For the text-containing cell, return its midpoint in [X, Y] coordinate format. 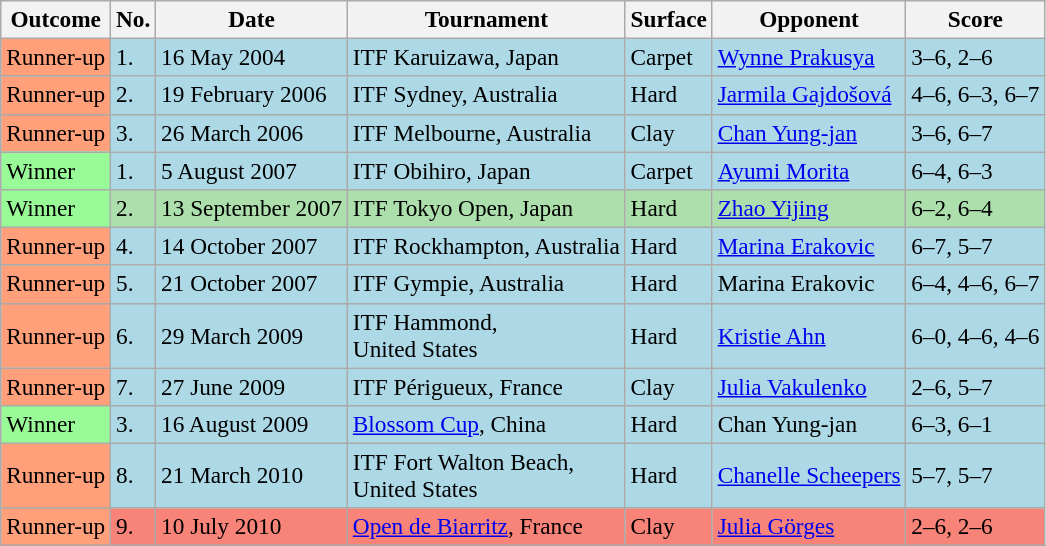
29 March 2009 [252, 336]
4. [134, 246]
8. [134, 476]
5. [134, 284]
No. [134, 19]
Zhao Yijing [809, 208]
5–7, 5–7 [976, 476]
ITF Sydney, Australia [486, 95]
ITF Melbourne, Australia [486, 133]
3–6, 6–7 [976, 133]
ITF Tokyo Open, Japan [486, 208]
9. [134, 527]
Julia Görges [809, 527]
4–6, 6–3, 6–7 [976, 95]
6–2, 6–4 [976, 208]
Open de Biarritz, France [486, 527]
Opponent [809, 19]
Julia Vakulenko [809, 386]
6–0, 4–6, 4–6 [976, 336]
Outcome [56, 19]
16 August 2009 [252, 424]
Date [252, 19]
Kristie Ahn [809, 336]
6–4, 4–6, 6–7 [976, 284]
7. [134, 386]
Score [976, 19]
10 July 2010 [252, 527]
Tournament [486, 19]
ITF Hammond, United States [486, 336]
6. [134, 336]
26 March 2006 [252, 133]
ITF Périgueux, France [486, 386]
27 June 2009 [252, 386]
6–3, 6–1 [976, 424]
14 October 2007 [252, 246]
ITF Rockhampton, Australia [486, 246]
Ayumi Morita [809, 170]
ITF Gympie, Australia [486, 284]
5 August 2007 [252, 170]
Jarmila Gajdošová [809, 95]
Chanelle Scheepers [809, 476]
3–6, 2–6 [976, 57]
ITF Obihiro, Japan [486, 170]
21 October 2007 [252, 284]
6–7, 5–7 [976, 246]
19 February 2006 [252, 95]
2–6, 2–6 [976, 527]
13 September 2007 [252, 208]
21 March 2010 [252, 476]
2–6, 5–7 [976, 386]
Wynne Prakusya [809, 57]
Surface [668, 19]
16 May 2004 [252, 57]
ITF Fort Walton Beach, United States [486, 476]
Blossom Cup, China [486, 424]
6–4, 6–3 [976, 170]
ITF Karuizawa, Japan [486, 57]
